From the cell containing the given text, extract its center point as (X, Y) coordinate. 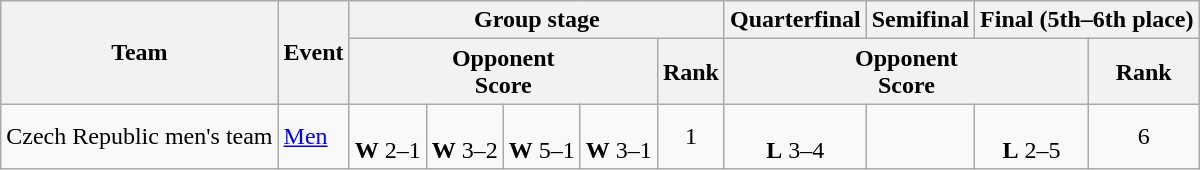
W 3–2 (464, 136)
L 3–4 (795, 136)
W 2–1 (388, 136)
1 (690, 136)
Quarterfinal (795, 20)
W 5–1 (542, 136)
Event (314, 52)
6 (1144, 136)
L 2–5 (1032, 136)
W 3–1 (618, 136)
Final (5th–6th place) (1087, 20)
Team (140, 52)
Semifinal (920, 20)
Czech Republic men's team (140, 136)
Group stage (536, 20)
Men (314, 136)
